Return (x, y) of the center of cell containing provided text 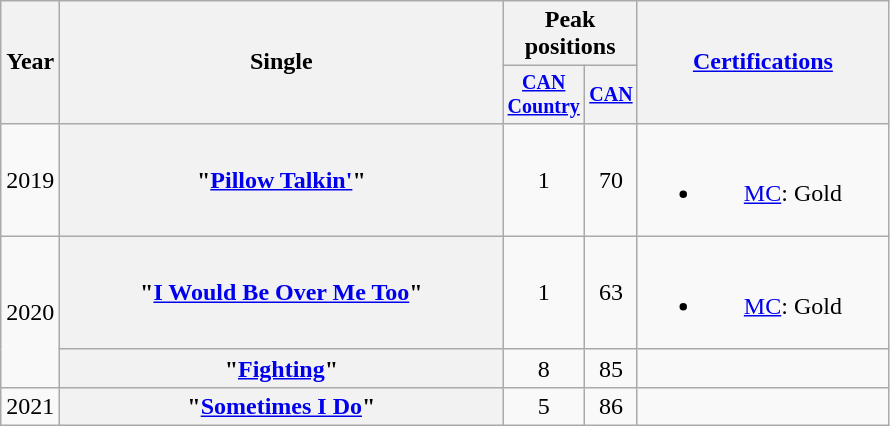
70 (612, 180)
5 (544, 406)
2020 (30, 312)
"Fighting" (282, 368)
85 (612, 368)
CANCountry (544, 94)
Certifications (762, 62)
Single (282, 62)
CAN (612, 94)
63 (612, 292)
8 (544, 368)
Year (30, 62)
2021 (30, 406)
2019 (30, 180)
86 (612, 406)
"Pillow Talkin'" (282, 180)
"Sometimes I Do" (282, 406)
Peakpositions (570, 34)
"I Would Be Over Me Too" (282, 292)
